Return the (x, y) coordinate for the center point of the cell that contains the specified text.  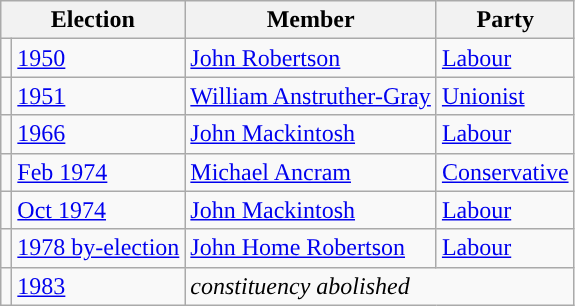
constituency abolished (380, 286)
1983 (98, 286)
1951 (98, 96)
Election (93, 20)
1950 (98, 58)
John Robertson (311, 58)
Michael Ancram (311, 172)
Unionist (505, 96)
John Home Robertson (311, 248)
Feb 1974 (98, 172)
Oct 1974 (98, 210)
Conservative (505, 172)
1978 by-election (98, 248)
Member (311, 20)
Party (505, 20)
1966 (98, 134)
William Anstruther-Gray (311, 96)
